Return (x, y) of the center of cell containing provided text 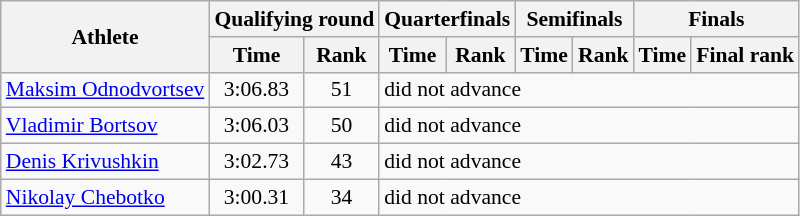
Semifinals (574, 19)
50 (342, 126)
3:02.73 (256, 162)
Maksim Odnodvortsev (106, 90)
Quarterfinals (447, 19)
Vladimir Bortsov (106, 126)
3:00.31 (256, 197)
Athlete (106, 36)
43 (342, 162)
Nikolay Chebotko (106, 197)
34 (342, 197)
51 (342, 90)
Final rank (745, 55)
Qualifying round (294, 19)
Finals (717, 19)
3:06.83 (256, 90)
Denis Krivushkin (106, 162)
3:06.03 (256, 126)
